From the cell containing the given text, extract its center point as [X, Y] coordinate. 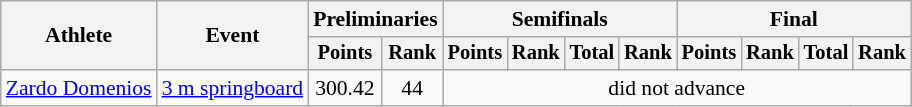
Semifinals [560, 19]
3 m springboard [233, 88]
Preliminaries [375, 19]
300.42 [345, 88]
Athlete [79, 36]
Event [233, 36]
Zardo Domenios [79, 88]
did not advance [677, 88]
44 [412, 88]
Final [794, 19]
